Return the [X, Y] coordinate for the center point of the cell that contains the specified text.  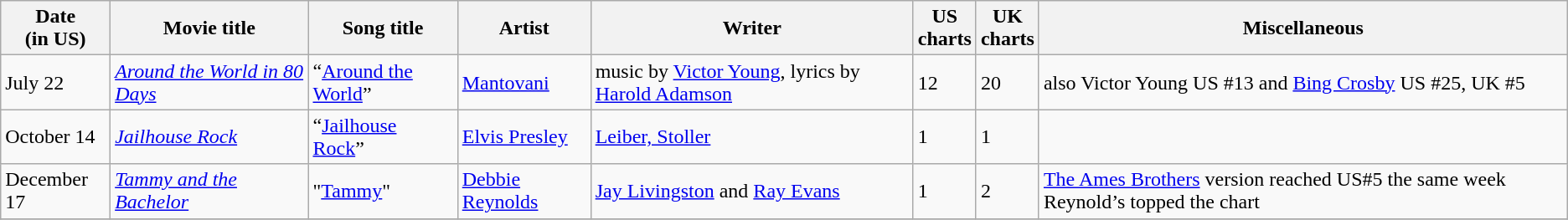
Leiber, Stoller [752, 137]
12 [945, 82]
UKcharts [1007, 28]
Tammy and the Bachelor [209, 191]
"Tammy" [383, 191]
July 22 [55, 82]
Mantovani [524, 82]
2 [1007, 191]
Around the World in 80 Days [209, 82]
music by Victor Young, lyrics by Harold Adamson [752, 82]
Jailhouse Rock [209, 137]
October 14 [55, 137]
Debbie Reynolds [524, 191]
20 [1007, 82]
The Ames Brothers version reached US#5 the same week Reynold’s topped the chart [1303, 191]
Date(in US) [55, 28]
Elvis Presley [524, 137]
Movie title [209, 28]
also Victor Young US #13 and Bing Crosby US #25, UK #5 [1303, 82]
Miscellaneous [1303, 28]
Writer [752, 28]
Artist [524, 28]
“Around the World” [383, 82]
US charts [945, 28]
December 17 [55, 191]
Jay Livingston and Ray Evans [752, 191]
“Jailhouse Rock” [383, 137]
Song title [383, 28]
